Search for the cell housing the specified text and yield its (x, y) center coordinate. 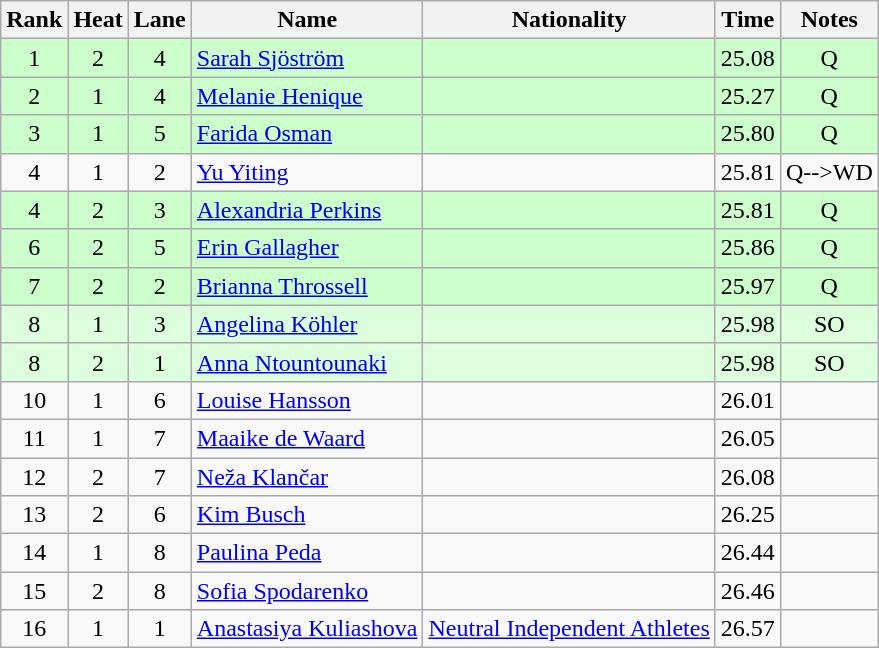
15 (34, 591)
Yu Yiting (307, 172)
Anastasiya Kuliashova (307, 629)
25.86 (748, 248)
Lane (160, 20)
26.46 (748, 591)
Alexandria Perkins (307, 210)
11 (34, 438)
10 (34, 400)
25.27 (748, 96)
Melanie Henique (307, 96)
Brianna Throssell (307, 286)
26.01 (748, 400)
25.80 (748, 134)
26.57 (748, 629)
Maaike de Waard (307, 438)
Nationality (569, 20)
Sarah Sjöström (307, 58)
25.08 (748, 58)
Paulina Peda (307, 553)
16 (34, 629)
Notes (829, 20)
14 (34, 553)
Neža Klančar (307, 477)
Rank (34, 20)
Kim Busch (307, 515)
Name (307, 20)
26.05 (748, 438)
Time (748, 20)
Neutral Independent Athletes (569, 629)
Angelina Köhler (307, 324)
Q-->WD (829, 172)
Sofia Spodarenko (307, 591)
26.25 (748, 515)
26.44 (748, 553)
Louise Hansson (307, 400)
Heat (98, 20)
26.08 (748, 477)
25.97 (748, 286)
Farida Osman (307, 134)
Erin Gallagher (307, 248)
Anna Ntountounaki (307, 362)
12 (34, 477)
13 (34, 515)
